Scan for the cell matching the given text and deliver its (x, y) coordinate at center. 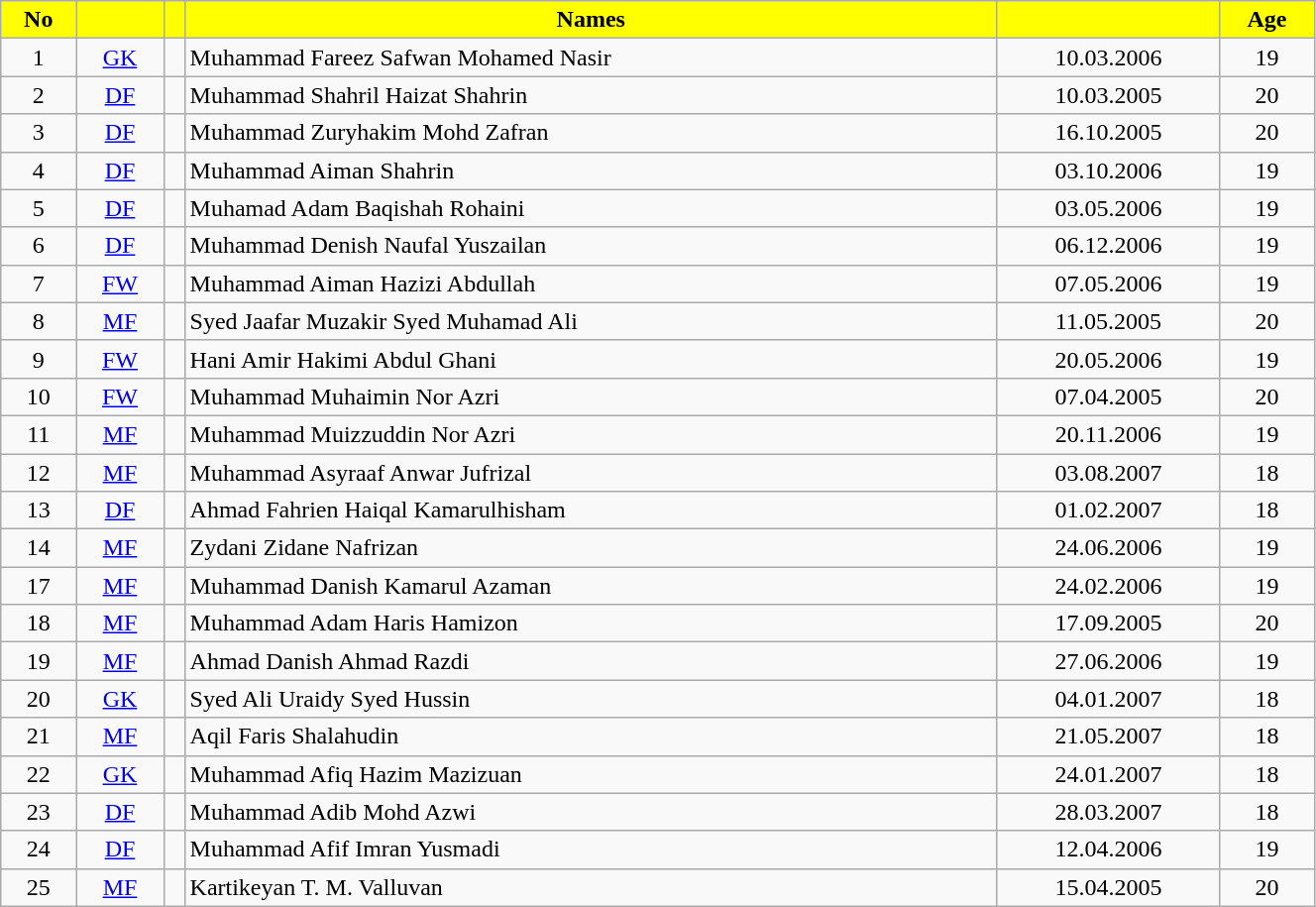
Hani Amir Hakimi Abdul Ghani (591, 359)
24.06.2006 (1108, 548)
20.05.2006 (1108, 359)
03.05.2006 (1108, 208)
24.01.2007 (1108, 774)
20.11.2006 (1108, 434)
8 (39, 321)
Muhammad Muizzuddin Nor Azri (591, 434)
03.10.2006 (1108, 170)
Aqil Faris Shalahudin (591, 737)
22 (39, 774)
14 (39, 548)
6 (39, 246)
07.04.2005 (1108, 397)
7 (39, 283)
Muhammad Afiq Hazim Mazizuan (591, 774)
5 (39, 208)
Zydani Zidane Nafrizan (591, 548)
Age (1266, 20)
17 (39, 586)
17.09.2005 (1108, 624)
4 (39, 170)
2 (39, 95)
01.02.2007 (1108, 510)
Muhammad Asyraaf Anwar Jufrizal (591, 473)
11.05.2005 (1108, 321)
07.05.2006 (1108, 283)
16.10.2005 (1108, 133)
Ahmad Danish Ahmad Razdi (591, 661)
3 (39, 133)
Muhammad Adib Mohd Azwi (591, 812)
10.03.2006 (1108, 57)
Muhammad Fareez Safwan Mohamed Nasir (591, 57)
Muhammad Aiman Shahrin (591, 170)
06.12.2006 (1108, 246)
Muhammad Adam Haris Hamizon (591, 624)
1 (39, 57)
Kartikeyan T. M. Valluvan (591, 887)
Muhamad Adam Baqishah Rohaini (591, 208)
24 (39, 850)
27.06.2006 (1108, 661)
13 (39, 510)
24.02.2006 (1108, 586)
21.05.2007 (1108, 737)
Names (591, 20)
21 (39, 737)
23 (39, 812)
Muhammad Danish Kamarul Azaman (591, 586)
Syed Ali Uraidy Syed Hussin (591, 699)
Muhammad Denish Naufal Yuszailan (591, 246)
Muhammad Aiman Hazizi Abdullah (591, 283)
Muhammad Zuryhakim Mohd Zafran (591, 133)
10.03.2005 (1108, 95)
No (39, 20)
Ahmad Fahrien Haiqal Kamarulhisham (591, 510)
Syed Jaafar Muzakir Syed Muhamad Ali (591, 321)
Muhammad Shahril Haizat Shahrin (591, 95)
25 (39, 887)
03.08.2007 (1108, 473)
Muhammad Muhaimin Nor Azri (591, 397)
10 (39, 397)
04.01.2007 (1108, 699)
11 (39, 434)
12 (39, 473)
28.03.2007 (1108, 812)
9 (39, 359)
Muhammad Afif Imran Yusmadi (591, 850)
15.04.2005 (1108, 887)
12.04.2006 (1108, 850)
